Return (X, Y) of the center of cell containing provided text 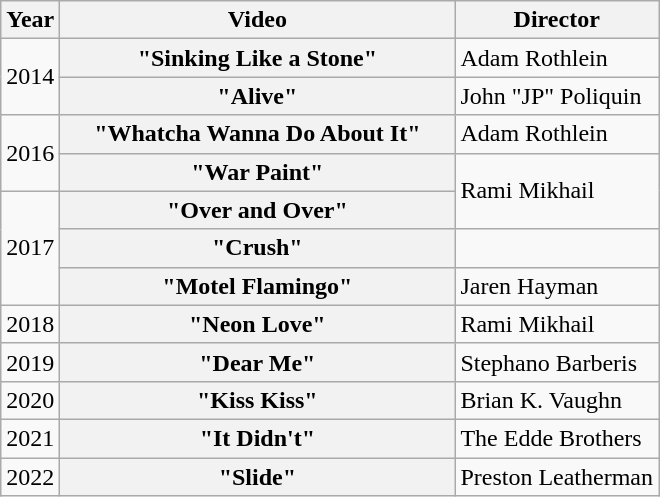
Stephano Barberis (557, 362)
2021 (30, 438)
2020 (30, 400)
2014 (30, 77)
"Dear Me" (258, 362)
"Sinking Like a Stone" (258, 58)
Director (557, 20)
Video (258, 20)
"Whatcha Wanna Do About It" (258, 134)
2022 (30, 477)
"Neon Love" (258, 324)
2016 (30, 153)
"Motel Flamingo" (258, 286)
2018 (30, 324)
The Edde Brothers (557, 438)
2017 (30, 248)
"Over and Over" (258, 210)
"War Paint" (258, 172)
John "JP" Poliquin (557, 96)
Preston Leatherman (557, 477)
Brian K. Vaughn (557, 400)
Jaren Hayman (557, 286)
"Kiss Kiss" (258, 400)
2019 (30, 362)
"Crush" (258, 248)
"It Didn't" (258, 438)
Year (30, 20)
"Slide" (258, 477)
"Alive" (258, 96)
